Return (x, y) of the center of cell containing provided text 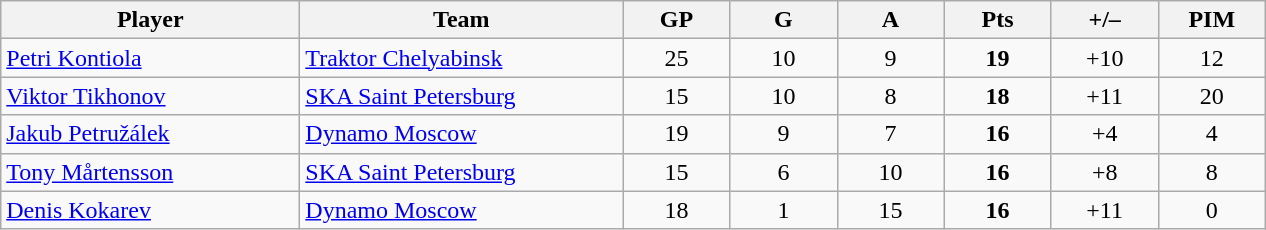
Denis Kokarev (150, 210)
Tony Mårtensson (150, 172)
GP (676, 20)
Player (150, 20)
Jakub Petružálek (150, 134)
0 (1212, 210)
Team (462, 20)
12 (1212, 58)
A (890, 20)
25 (676, 58)
4 (1212, 134)
+/– (1104, 20)
Petri Kontiola (150, 58)
PIM (1212, 20)
+10 (1104, 58)
6 (784, 172)
7 (890, 134)
+8 (1104, 172)
20 (1212, 96)
G (784, 20)
1 (784, 210)
Viktor Tikhonov (150, 96)
Traktor Chelyabinsk (462, 58)
+4 (1104, 134)
Pts (998, 20)
